Scan for the cell matching the given text and deliver its (x, y) coordinate at center. 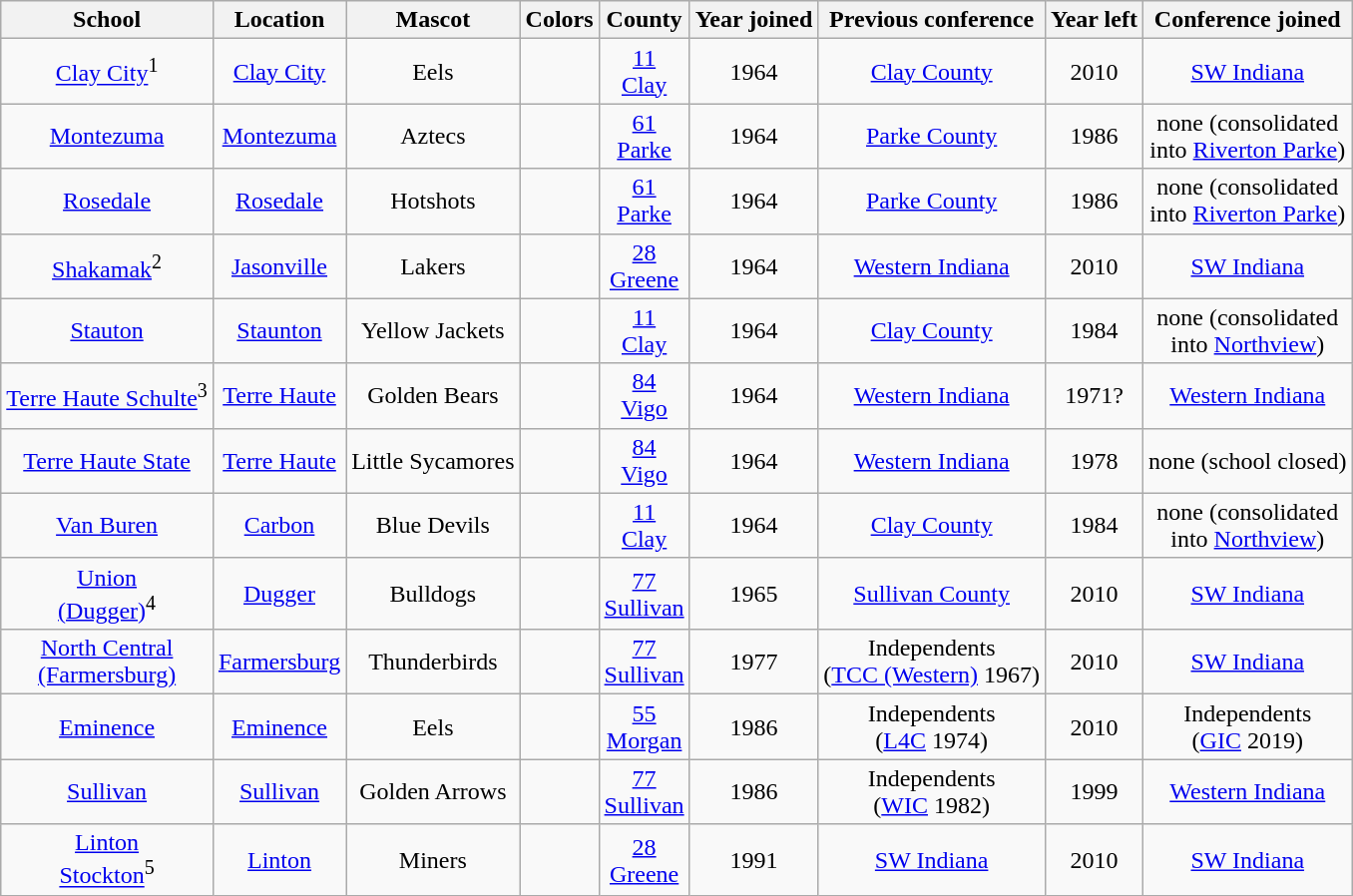
none (school closed) (1247, 461)
Location (279, 20)
Lakers (433, 265)
Hotshots (433, 202)
Linton (279, 860)
School (108, 20)
Independents(WIC 1982) (932, 792)
Linton Stockton5 (108, 860)
Aztecs (433, 136)
Colors (559, 20)
Independents(GIC 2019) (1247, 726)
Year joined (754, 20)
Van Buren (108, 525)
1991 (754, 860)
Jasonville (279, 265)
Blue Devils (433, 525)
1978 (1095, 461)
Yellow Jackets (433, 331)
Terre Haute State (108, 461)
County (645, 20)
Independents(L4C 1974) (932, 726)
55 Morgan (645, 726)
Bulldogs (433, 594)
Little Sycamores (433, 461)
Conference joined (1247, 20)
North Central (Farmersburg) (108, 663)
Staunton (279, 331)
Year left (1095, 20)
Clay City1 (108, 72)
1977 (754, 663)
Golden Arrows (433, 792)
Golden Bears (433, 395)
Independents(TCC (Western) 1967) (932, 663)
Shakamak2 (108, 265)
Terre Haute Schulte3 (108, 395)
Previous conference (932, 20)
Clay City (279, 72)
Farmersburg (279, 663)
1965 (754, 594)
1999 (1095, 792)
Dugger (279, 594)
Miners (433, 860)
Thunderbirds (433, 663)
Stauton (108, 331)
Sullivan County (932, 594)
Mascot (433, 20)
Union (Dugger)4 (108, 594)
Carbon (279, 525)
1971? (1095, 395)
